Determine the [x, y] coordinate at the center of the cell enclosing the given text.  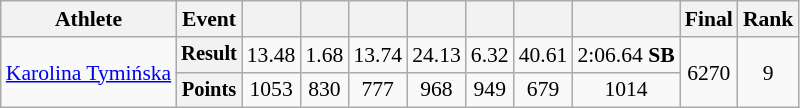
13.48 [272, 55]
1014 [626, 90]
777 [378, 90]
679 [544, 90]
1.68 [324, 55]
6.32 [490, 55]
968 [436, 90]
Result [209, 55]
13.74 [378, 55]
6270 [709, 72]
9 [768, 72]
24.13 [436, 55]
1053 [272, 90]
Athlete [88, 19]
830 [324, 90]
Final [709, 19]
Karolina Tymińska [88, 72]
2:06.64 SB [626, 55]
Event [209, 19]
Points [209, 90]
Rank [768, 19]
949 [490, 90]
40.61 [544, 55]
